Output the [x, y] coordinate of the center of the cell containing the given text.  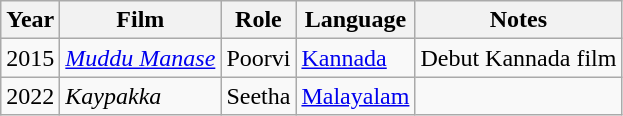
Year [30, 20]
Film [140, 20]
Malayalam [356, 96]
Role [258, 20]
Debut Kannada film [518, 58]
Kannada [356, 58]
2022 [30, 96]
Notes [518, 20]
Muddu Manase [140, 58]
Poorvi [258, 58]
Seetha [258, 96]
Kaypakka [140, 96]
Language [356, 20]
2015 [30, 58]
